Pinpoint the cell where the given text exists, returning its [X, Y] midpoint coordinate. 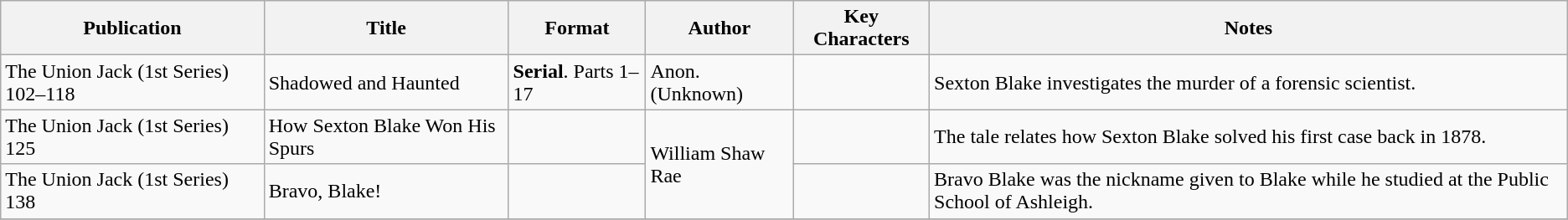
Title [386, 28]
The Union Jack (1st Series) 138 [132, 191]
Sexton Blake investigates the murder of a forensic scientist. [1249, 82]
The Union Jack (1st Series) 125 [132, 137]
Bravo, Blake! [386, 191]
How Sexton Blake Won His Spurs [386, 137]
The Union Jack (1st Series) 102–118 [132, 82]
The tale relates how Sexton Blake solved his first case back in 1878. [1249, 137]
Anon. (Unknown) [720, 82]
Key Characters [861, 28]
Shadowed and Haunted [386, 82]
Bravo Blake was the nickname given to Blake while he studied at the Public School of Ashleigh. [1249, 191]
Publication [132, 28]
Notes [1249, 28]
Author [720, 28]
Serial. Parts 1–17 [577, 82]
Format [577, 28]
William Shaw Rae [720, 164]
